Search for the cell housing the specified text and yield its [x, y] center coordinate. 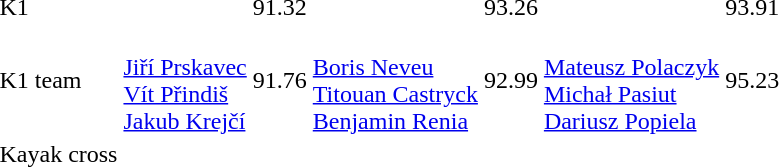
Boris NeveuTitouan CastryckBenjamin Renia [395, 80]
92.99 [510, 80]
Jiří PrskavecVít PřindišJakub Krejčí [185, 80]
91.76 [280, 80]
Mateusz PolaczykMichał PasiutDariusz Popiela [631, 80]
